Capture the cell that displays the provided text and extract its (X, Y) central coordinate. 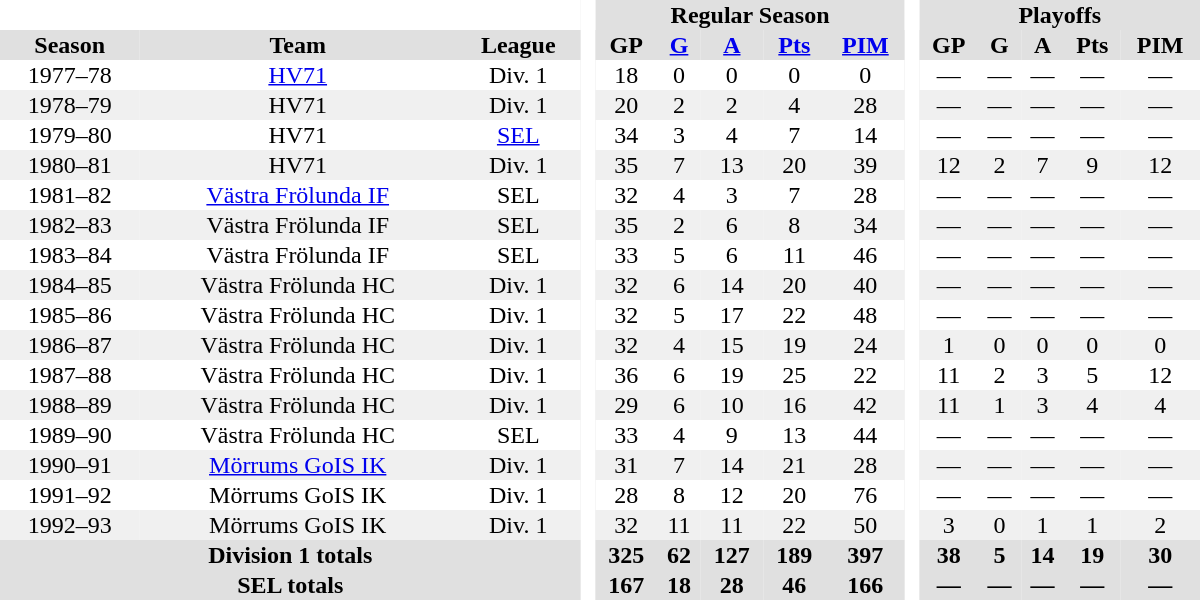
38 (949, 555)
31 (626, 465)
SEL totals (290, 585)
1982–83 (70, 225)
1986–87 (70, 345)
17 (732, 315)
127 (732, 555)
1987–88 (70, 375)
Team (298, 45)
1992–93 (70, 525)
25 (794, 375)
1990–91 (70, 465)
League (518, 45)
Regular Season (750, 15)
Playoffs (1060, 15)
1977–78 (70, 75)
1983–84 (70, 255)
24 (866, 345)
76 (866, 495)
29 (626, 405)
1981–82 (70, 195)
325 (626, 555)
39 (866, 165)
166 (866, 585)
167 (626, 585)
15 (732, 345)
Season (70, 45)
1980–81 (70, 165)
1985–86 (70, 315)
30 (1160, 555)
36 (626, 375)
1991–92 (70, 495)
397 (866, 555)
1978–79 (70, 105)
40 (866, 285)
16 (794, 405)
1984–85 (70, 285)
44 (866, 435)
Division 1 totals (290, 555)
42 (866, 405)
21 (794, 465)
48 (866, 315)
1989–90 (70, 435)
10 (732, 405)
50 (866, 525)
62 (678, 555)
1988–89 (70, 405)
189 (794, 555)
1979–80 (70, 135)
